Search for the cell housing the specified text and yield its (X, Y) center coordinate. 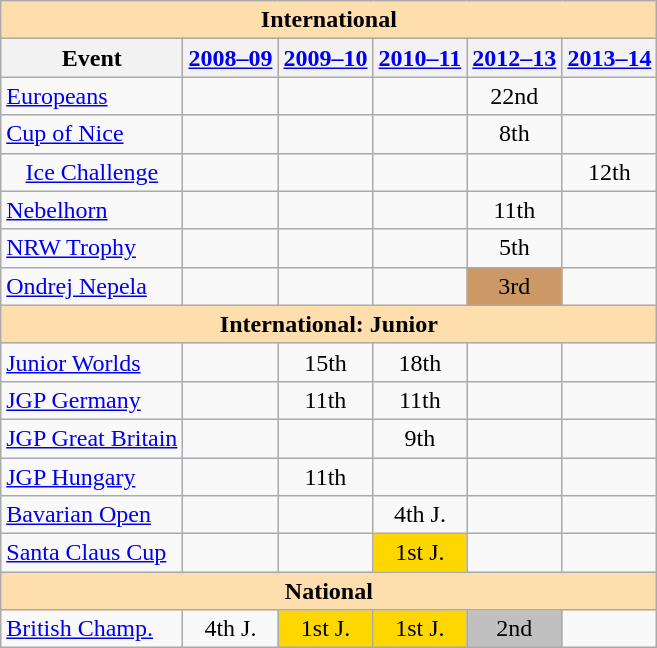
18th (420, 362)
JGP Hungary (92, 477)
Nebelhorn (92, 210)
Ice Challenge (92, 172)
22nd (514, 96)
2013–14 (610, 58)
International (329, 20)
Europeans (92, 96)
Cup of Nice (92, 134)
Bavarian Open (92, 515)
Ondrej Nepela (92, 286)
Event (92, 58)
NRW Trophy (92, 248)
15th (326, 362)
5th (514, 248)
JGP Germany (92, 400)
Santa Claus Cup (92, 553)
9th (420, 438)
Junior Worlds (92, 362)
JGP Great Britain (92, 438)
2010–11 (420, 58)
British Champ. (92, 629)
2012–13 (514, 58)
8th (514, 134)
2nd (514, 629)
National (329, 591)
3rd (514, 286)
2009–10 (326, 58)
2008–09 (230, 58)
International: Junior (329, 324)
12th (610, 172)
